Identify which cell holds the provided text, then report its (x, y) central coordinate. 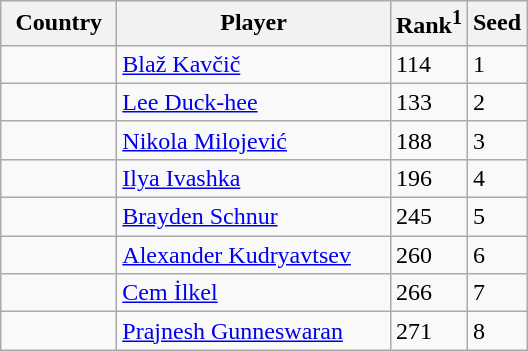
8 (496, 331)
188 (428, 140)
Player (254, 24)
260 (428, 255)
7 (496, 293)
245 (428, 217)
Country (59, 24)
196 (428, 178)
Alexander Kudryavtsev (254, 255)
Rank1 (428, 24)
6 (496, 255)
Blaž Kavčič (254, 64)
Seed (496, 24)
133 (428, 102)
271 (428, 331)
Cem İlkel (254, 293)
1 (496, 64)
3 (496, 140)
Ilya Ivashka (254, 178)
5 (496, 217)
2 (496, 102)
Lee Duck-hee (254, 102)
266 (428, 293)
114 (428, 64)
Prajnesh Gunneswaran (254, 331)
4 (496, 178)
Nikola Milojević (254, 140)
Brayden Schnur (254, 217)
